Determine the [X, Y] coordinate at the center of the cell enclosing the given text.  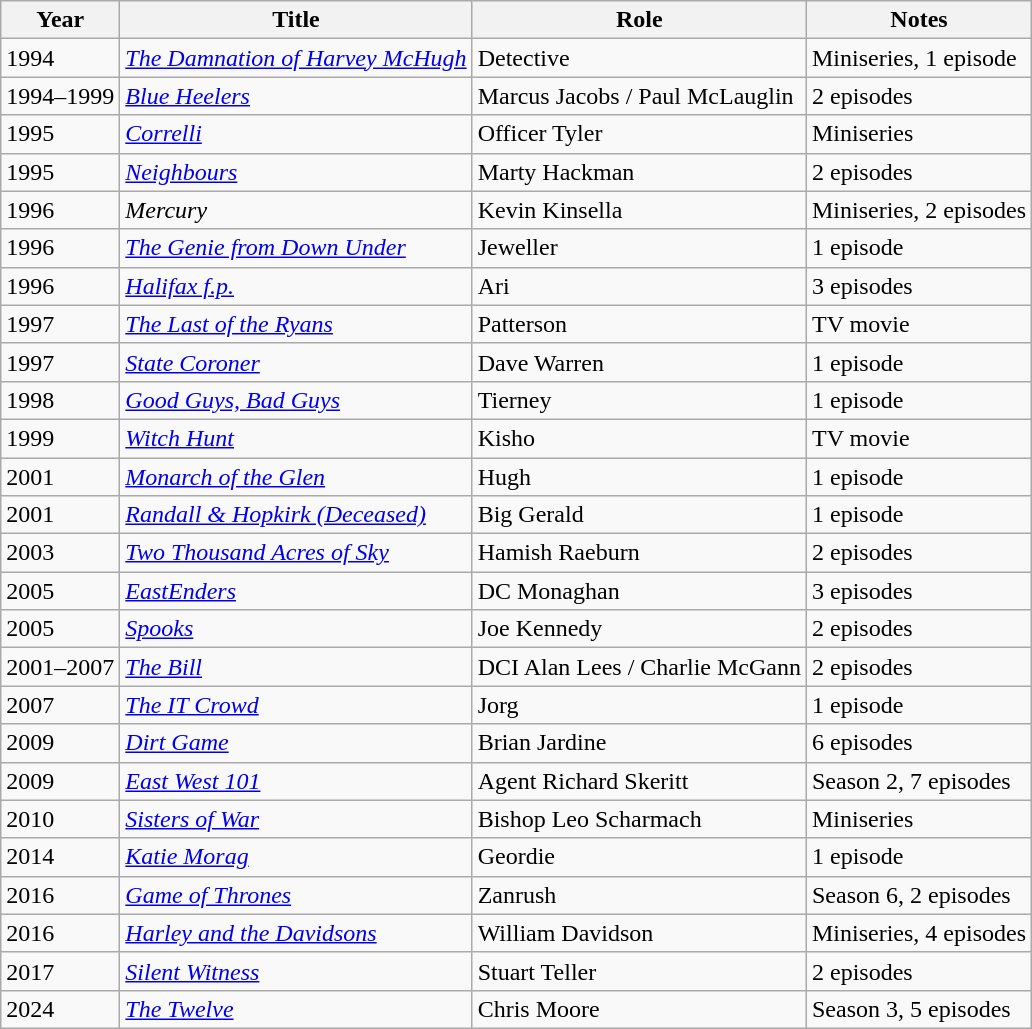
Miniseries, 2 episodes [918, 210]
Monarch of the Glen [296, 477]
2003 [60, 553]
Chris Moore [639, 1009]
Season 2, 7 episodes [918, 781]
State Coroner [296, 362]
6 episodes [918, 743]
Silent Witness [296, 971]
Title [296, 20]
Hamish Raeburn [639, 553]
Brian Jardine [639, 743]
Kisho [639, 438]
2014 [60, 857]
Halifax f.p. [296, 286]
The Damnation of Harvey McHugh [296, 58]
Season 3, 5 episodes [918, 1009]
Jorg [639, 705]
Joe Kennedy [639, 629]
Correlli [296, 134]
Mercury [296, 210]
Dirt Game [296, 743]
1999 [60, 438]
The Bill [296, 667]
Detective [639, 58]
Marcus Jacobs / Paul McLauglin [639, 96]
Geordie [639, 857]
2024 [60, 1009]
2010 [60, 819]
Jeweller [639, 248]
Bishop Leo Scharmach [639, 819]
The IT Crowd [296, 705]
Stuart Teller [639, 971]
Blue Heelers [296, 96]
Ari [639, 286]
The Last of the Ryans [296, 324]
The Genie from Down Under [296, 248]
2007 [60, 705]
Tierney [639, 400]
Sisters of War [296, 819]
Kevin Kinsella [639, 210]
DC Monaghan [639, 591]
Zanrush [639, 895]
2017 [60, 971]
Season 6, 2 episodes [918, 895]
1994–1999 [60, 96]
1994 [60, 58]
Dave Warren [639, 362]
Two Thousand Acres of Sky [296, 553]
Patterson [639, 324]
Agent Richard Skeritt [639, 781]
Year [60, 20]
Hugh [639, 477]
Neighbours [296, 172]
East West 101 [296, 781]
EastEnders [296, 591]
Spooks [296, 629]
Harley and the Davidsons [296, 933]
1998 [60, 400]
Officer Tyler [639, 134]
Notes [918, 20]
William Davidson [639, 933]
Miniseries, 4 episodes [918, 933]
Role [639, 20]
Miniseries, 1 episode [918, 58]
2001–2007 [60, 667]
Katie Morag [296, 857]
Witch Hunt [296, 438]
DCI Alan Lees / Charlie McGann [639, 667]
Marty Hackman [639, 172]
Big Gerald [639, 515]
Game of Thrones [296, 895]
The Twelve [296, 1009]
Good Guys, Bad Guys [296, 400]
Randall & Hopkirk (Deceased) [296, 515]
